Identify which cell holds the provided text, then report its [X, Y] central coordinate. 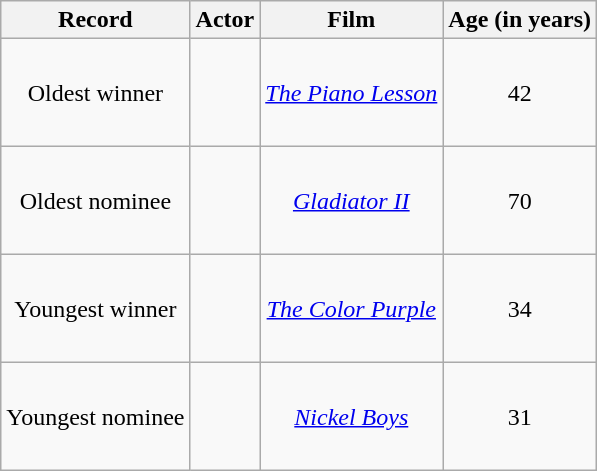
Youngest nominee [96, 417]
42 [520, 93]
Actor [225, 20]
Gladiator II [352, 201]
Film [352, 20]
Oldest winner [96, 93]
70 [520, 201]
Youngest winner [96, 309]
34 [520, 309]
Nickel Boys [352, 417]
Record [96, 20]
The Piano Lesson [352, 93]
Oldest nominee [96, 201]
Age (in years) [520, 20]
The Color Purple [352, 309]
31 [520, 417]
